From the cell containing the given text, extract its center point as (X, Y) coordinate. 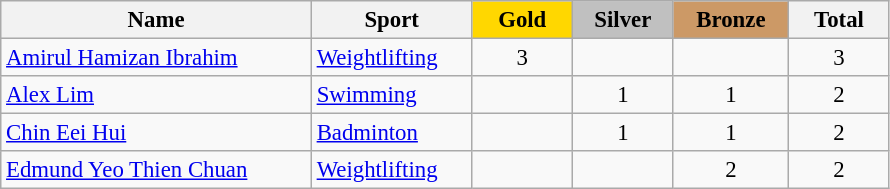
Gold (522, 20)
Swimming (392, 95)
Silver (624, 20)
Bronze (731, 20)
Name (156, 20)
Chin Eei Hui (156, 133)
Amirul Hamizan Ibrahim (156, 58)
Total (840, 20)
Alex Lim (156, 95)
Edmund Yeo Thien Chuan (156, 170)
Badminton (392, 133)
Sport (392, 20)
